Identify which cell holds the provided text, then report its (X, Y) central coordinate. 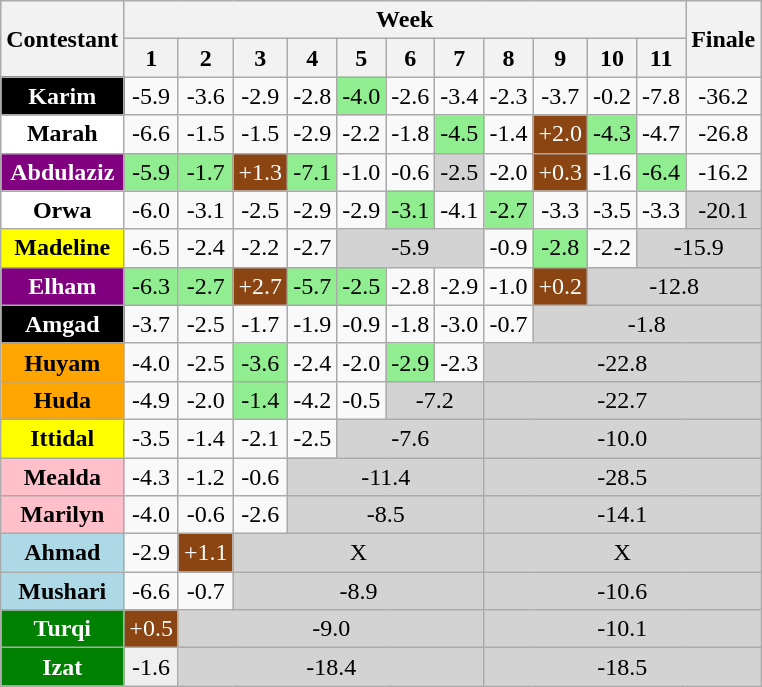
10 (612, 58)
-4.9 (152, 400)
-11.4 (386, 477)
Orwa (62, 210)
-9.0 (330, 629)
Finale (724, 39)
Huda (62, 400)
Izat (62, 667)
+0.5 (152, 629)
-1.9 (312, 324)
Ittidal (62, 438)
-20.1 (724, 210)
-6.0 (152, 210)
Contestant (62, 39)
11 (662, 58)
-2.1 (260, 438)
Amgad (62, 324)
-4.7 (662, 134)
-10.1 (622, 629)
-4.2 (312, 400)
Huyam (62, 362)
-4.1 (460, 210)
5 (362, 58)
+0.3 (560, 172)
+1.3 (260, 172)
6 (410, 58)
7 (460, 58)
-6.5 (152, 248)
-10.6 (622, 591)
Karim (62, 96)
+2.7 (260, 286)
-3.4 (460, 96)
Ahmad (62, 553)
3 (260, 58)
-15.9 (699, 248)
-16.2 (724, 172)
-28.5 (622, 477)
+0.2 (560, 286)
-4.5 (460, 134)
-5.7 (312, 286)
-18.4 (330, 667)
-3.0 (460, 324)
-0.2 (612, 96)
-18.5 (622, 667)
Abdulaziz (62, 172)
Mushari (62, 591)
-7.2 (435, 400)
-10.0 (622, 438)
1 (152, 58)
-12.8 (674, 286)
-36.2 (724, 96)
-8.5 (386, 515)
Madeline (62, 248)
+2.0 (560, 134)
-14.1 (622, 515)
4 (312, 58)
Turqi (62, 629)
-22.7 (622, 400)
9 (560, 58)
-26.8 (724, 134)
-0.5 (362, 400)
-6.3 (152, 286)
-22.8 (622, 362)
-7.1 (312, 172)
-8.9 (358, 591)
+1.1 (206, 553)
Mealda (62, 477)
-1.2 (206, 477)
Week (405, 20)
-6.4 (662, 172)
-7.6 (410, 438)
Marah (62, 134)
Marilyn (62, 515)
-7.8 (662, 96)
8 (508, 58)
2 (206, 58)
Elham (62, 286)
